For the text-containing cell, return its midpoint in (x, y) coordinate format. 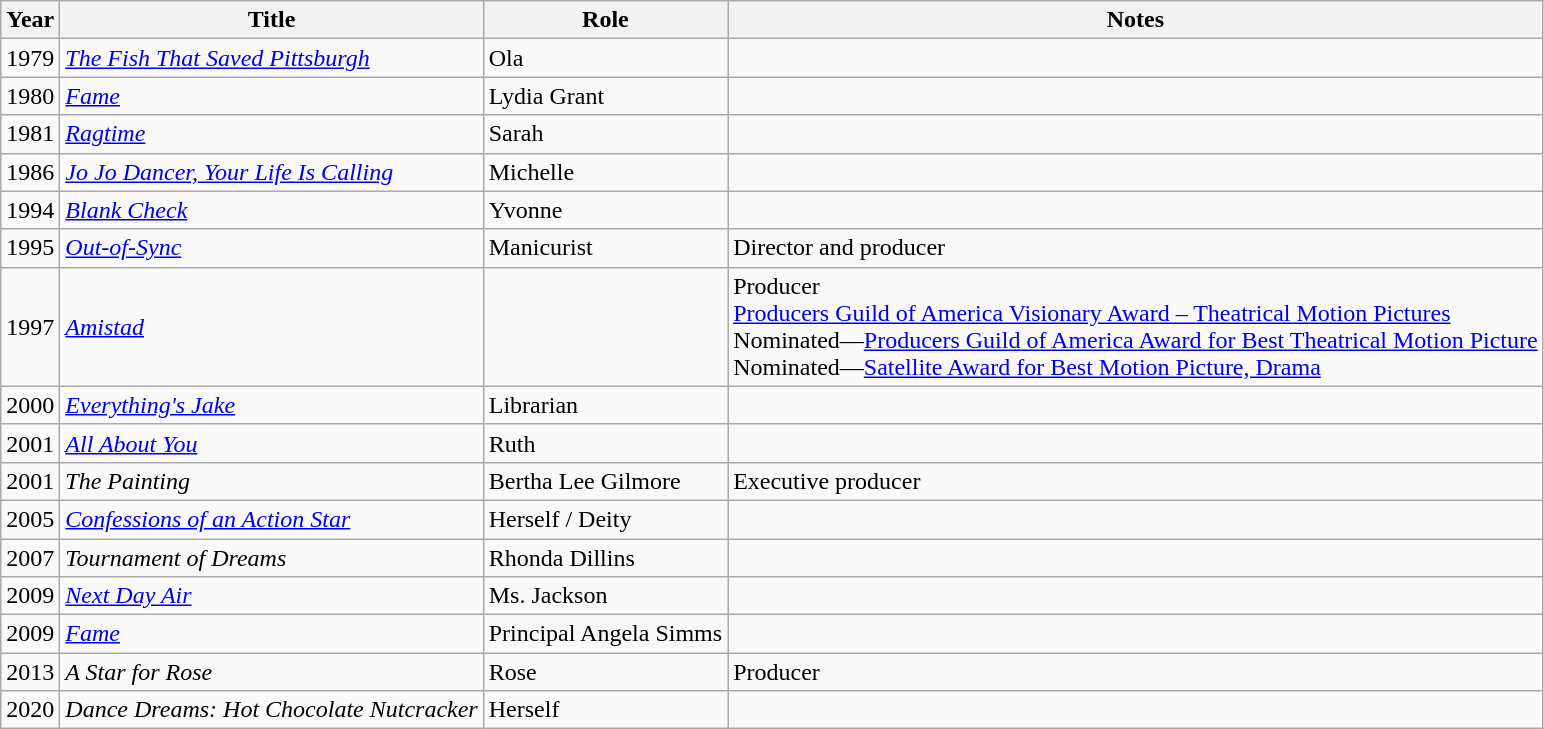
Blank Check (272, 210)
Confessions of an Action Star (272, 519)
Rose (605, 672)
Dance Dreams: Hot Chocolate Nutcracker (272, 710)
Manicurist (605, 248)
1986 (30, 172)
1995 (30, 248)
Herself / Deity (605, 519)
Lydia Grant (605, 96)
2013 (30, 672)
2000 (30, 405)
Tournament of Dreams (272, 557)
Ms. Jackson (605, 596)
1981 (30, 134)
Michelle (605, 172)
The Painting (272, 481)
Yvonne (605, 210)
Ragtime (272, 134)
Out-of-Sync (272, 248)
Year (30, 20)
1980 (30, 96)
1979 (30, 58)
Next Day Air (272, 596)
Principal Angela Simms (605, 634)
The Fish That Saved Pittsburgh (272, 58)
Bertha Lee Gilmore (605, 481)
Amistad (272, 326)
Rhonda Dillins (605, 557)
Ruth (605, 443)
1997 (30, 326)
Jo Jo Dancer, Your Life Is Calling (272, 172)
2007 (30, 557)
All About You (272, 443)
Executive producer (1136, 481)
Sarah (605, 134)
Role (605, 20)
A Star for Rose (272, 672)
Ola (605, 58)
Librarian (605, 405)
1994 (30, 210)
Notes (1136, 20)
2005 (30, 519)
Title (272, 20)
Herself (605, 710)
2020 (30, 710)
Everything's Jake (272, 405)
Director and producer (1136, 248)
Producer (1136, 672)
